Search for the cell housing the specified text and yield its (x, y) center coordinate. 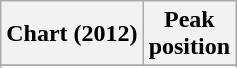
Peakposition (189, 34)
Chart (2012) (72, 34)
